Determine the (X, Y) coordinate at the center of the cell enclosing the given text.  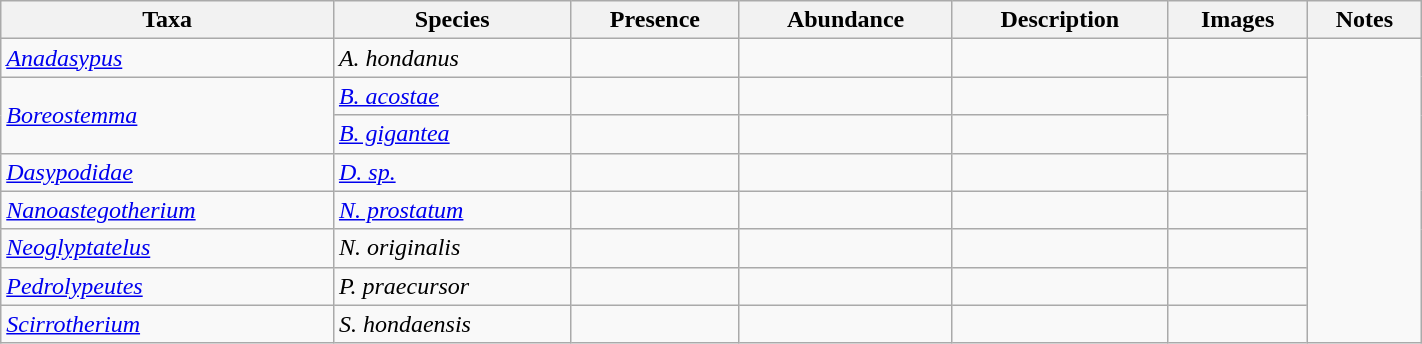
Dasypodidae (168, 172)
Pedrolypeutes (168, 286)
N. originalis (452, 248)
Neoglyptatelus (168, 248)
Nanoastegotherium (168, 210)
D. sp. (452, 172)
S. hondaensis (452, 324)
A. hondanus (452, 58)
Anadasypus (168, 58)
Scirrotherium (168, 324)
B. gigantea (452, 134)
Abundance (846, 20)
Presence (655, 20)
Images (1238, 20)
Description (1060, 20)
B. acostae (452, 96)
P. praecursor (452, 286)
Boreostemma (168, 115)
Notes (1365, 20)
Taxa (168, 20)
Species (452, 20)
N. prostatum (452, 210)
